Identify which cell holds the provided text, then report its [x, y] central coordinate. 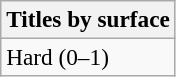
Hard (0–1) [88, 57]
Titles by surface [88, 19]
